Return (x, y) of the center of cell containing provided text 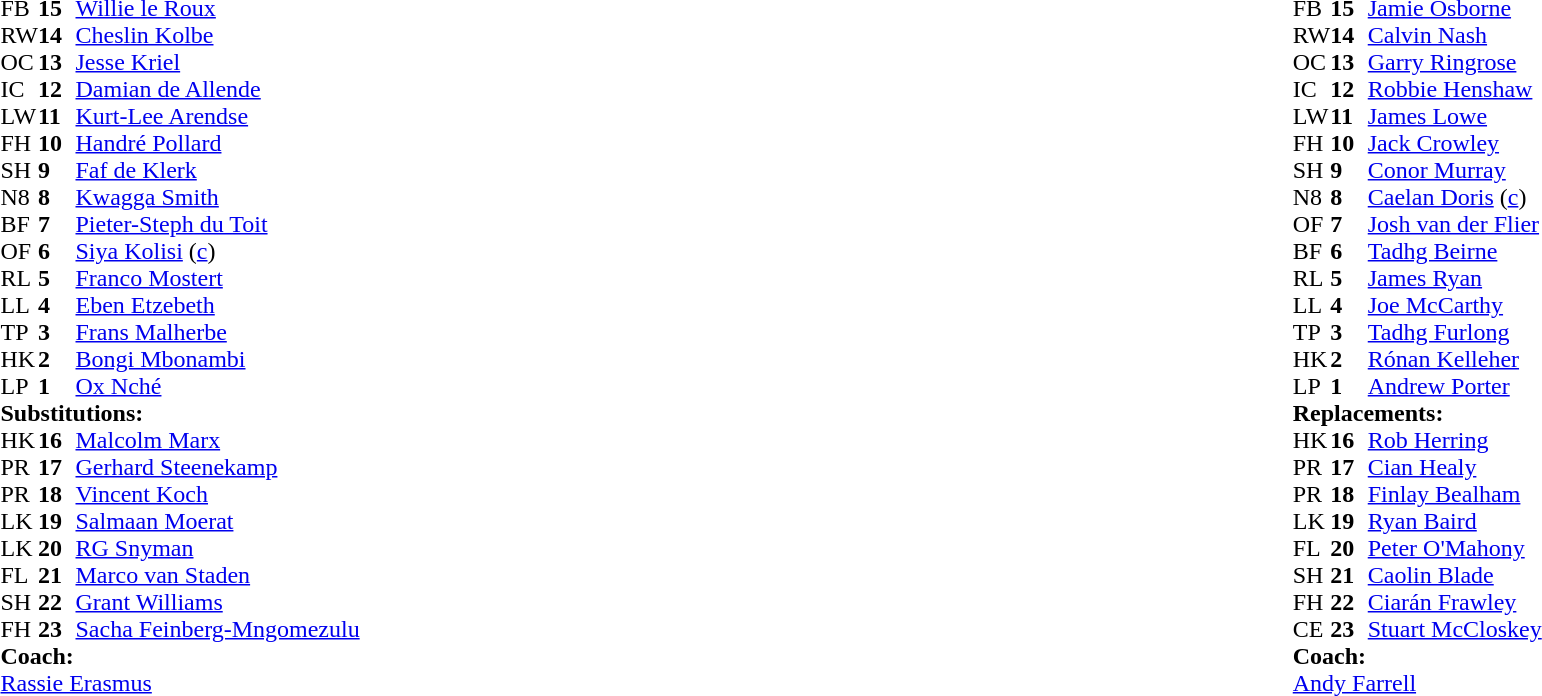
Bongi Mbonambi (218, 360)
Finlay Bealham (1455, 494)
Peter O'Mahony (1455, 548)
Robbie Henshaw (1455, 90)
James Lowe (1455, 116)
Stuart McCloskey (1455, 630)
Josh van der Flier (1455, 224)
Kwagga Smith (218, 198)
Frans Malherbe (218, 332)
Joe McCarthy (1455, 306)
Conor Murray (1455, 170)
Jesse Kriel (218, 62)
Vincent Koch (218, 494)
Substitutions: (180, 414)
Rob Herring (1455, 440)
Pieter-Steph du Toit (218, 224)
Eben Etzebeth (218, 306)
Damian de Allende (218, 90)
Sacha Feinberg-Mngomezulu (218, 630)
Handré Pollard (218, 144)
Malcolm Marx (218, 440)
Gerhard Steenekamp (218, 468)
Grant Williams (218, 602)
RG Snyman (218, 548)
Faf de Klerk (218, 170)
Cheslin Kolbe (218, 36)
Replacements: (1418, 414)
Calvin Nash (1455, 36)
James Ryan (1455, 278)
Jack Crowley (1455, 144)
Cian Healy (1455, 468)
Siya Kolisi (c) (218, 252)
Caolin Blade (1455, 576)
Caelan Doris (c) (1455, 198)
Kurt-Lee Arendse (218, 116)
Rónan Kelleher (1455, 360)
Marco van Staden (218, 576)
Ryan Baird (1455, 522)
Tadhg Furlong (1455, 332)
Andrew Porter (1455, 386)
Ciarán Frawley (1455, 602)
Franco Mostert (218, 278)
CE (1312, 630)
Tadhg Beirne (1455, 252)
Ox Nché (218, 386)
Garry Ringrose (1455, 62)
Salmaan Moerat (218, 522)
